Provide the [x, y] coordinate of the cell's center where the given text is located.  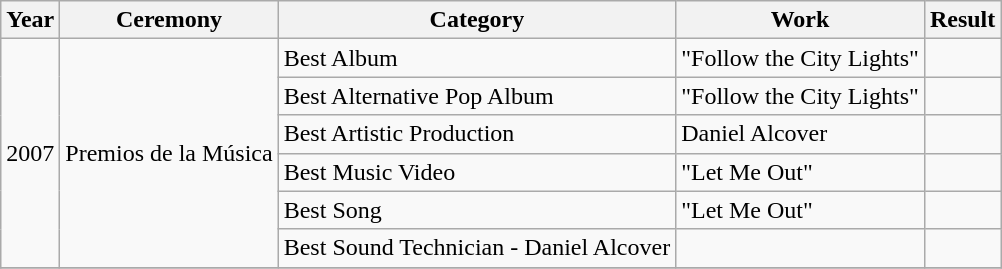
Result [962, 20]
2007 [30, 153]
Daniel Alcover [800, 134]
Best Album [477, 58]
Best Sound Technician - Daniel Alcover [477, 248]
Category [477, 20]
Year [30, 20]
Ceremony [169, 20]
Best Music Video [477, 172]
Premios de la Música [169, 153]
Best Song [477, 210]
Best Artistic Production [477, 134]
Best Alternative Pop Album [477, 96]
Work [800, 20]
